For the text-containing cell, return its midpoint in (X, Y) coordinate format. 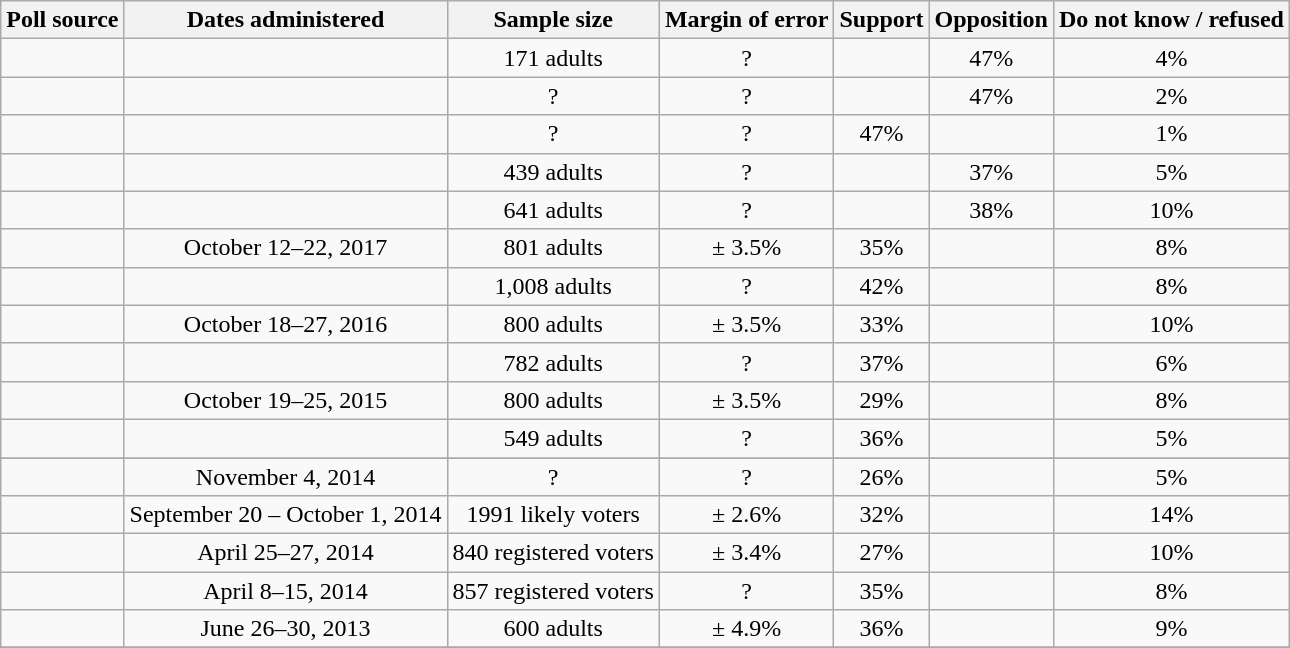
Margin of error (746, 20)
29% (882, 400)
4% (1171, 58)
Sample size (553, 20)
801 adults (553, 248)
38% (991, 210)
April 8–15, 2014 (286, 591)
± 2.6% (746, 515)
549 adults (553, 438)
641 adults (553, 210)
600 adults (553, 629)
9% (1171, 629)
171 adults (553, 58)
6% (1171, 362)
June 26–30, 2013 (286, 629)
April 25–27, 2014 (286, 553)
October 12–22, 2017 (286, 248)
1991 likely voters (553, 515)
± 3.4% (746, 553)
Poll source (62, 20)
November 4, 2014 (286, 477)
857 registered voters (553, 591)
33% (882, 324)
± 4.9% (746, 629)
27% (882, 553)
26% (882, 477)
October 19–25, 2015 (286, 400)
32% (882, 515)
September 20 – October 1, 2014 (286, 515)
1% (1171, 134)
782 adults (553, 362)
Do not know / refused (1171, 20)
October 18–27, 2016 (286, 324)
840 registered voters (553, 553)
Dates administered (286, 20)
439 adults (553, 172)
1,008 adults (553, 286)
2% (1171, 96)
Opposition (991, 20)
14% (1171, 515)
Support (882, 20)
42% (882, 286)
